For the text-containing cell, return its midpoint in [X, Y] coordinate format. 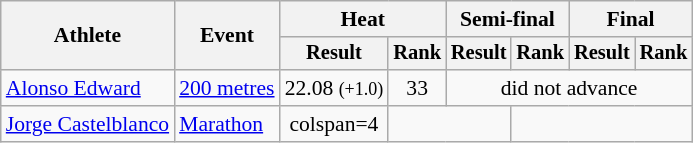
Event [226, 36]
Heat [363, 19]
Alonso Edward [88, 88]
Marathon [226, 124]
Semi-final [508, 19]
200 metres [226, 88]
Athlete [88, 36]
colspan=4 [334, 124]
Final [630, 19]
33 [417, 88]
Jorge Castelblanco [88, 124]
22.08 (+1.0) [334, 88]
did not advance [569, 88]
